Search for the cell housing the specified text and yield its [x, y] center coordinate. 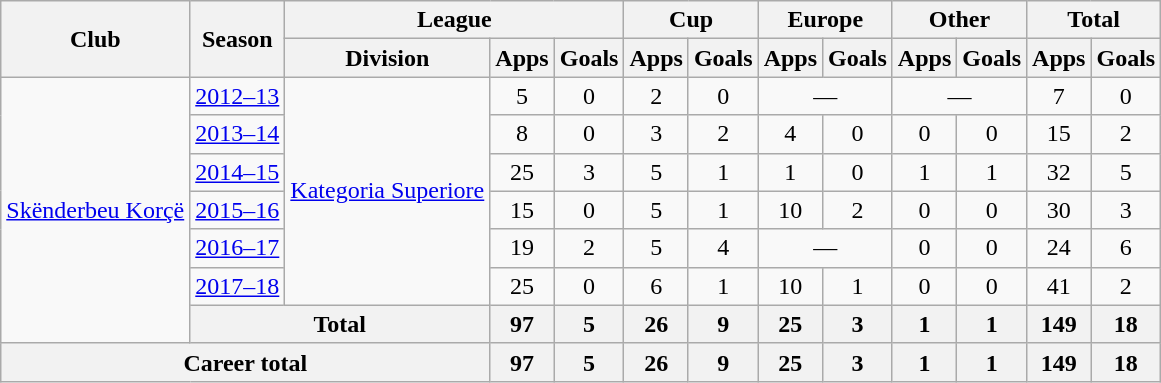
2015–16 [238, 210]
41 [1059, 286]
2014–15 [238, 172]
Career total [246, 362]
Club [96, 39]
8 [522, 134]
2017–18 [238, 286]
30 [1059, 210]
19 [522, 248]
Europe [825, 20]
24 [1059, 248]
32 [1059, 172]
7 [1059, 96]
Cup [691, 20]
Skënderbeu Korçë [96, 210]
Division [388, 58]
League [454, 20]
2013–14 [238, 134]
Kategoria Superiore [388, 191]
2012–13 [238, 96]
Other [959, 20]
2016–17 [238, 248]
Season [238, 39]
